Locate the cell with the specified text and output its [X, Y] center coordinate. 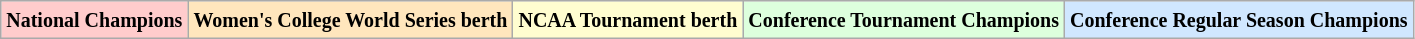
Conference Tournament Champions [904, 20]
NCAA Tournament berth [628, 20]
Conference Regular Season Champions [1240, 20]
National Champions [94, 20]
Women's College World Series berth [350, 20]
